Provide the [X, Y] coordinate of the cell's center where the given text is located.  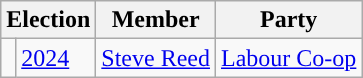
Election [48, 20]
Labour Co-op [289, 58]
Party [289, 20]
Member [156, 20]
2024 [56, 58]
Steve Reed [156, 58]
